Locate the cell with the specified text and output its (X, Y) center coordinate. 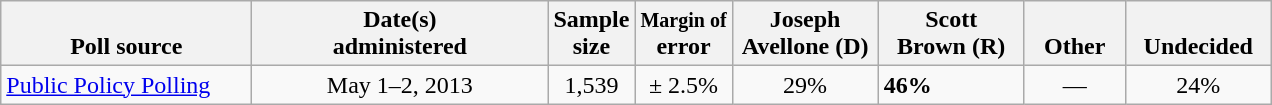
May 1–2, 2013 (400, 85)
JosephAvellone (D) (805, 34)
± 2.5% (684, 85)
Poll source (126, 34)
— (1074, 85)
Samplesize (592, 34)
Undecided (1198, 34)
24% (1198, 85)
1,539 (592, 85)
Public Policy Polling (126, 85)
Margin oferror (684, 34)
Other (1074, 34)
46% (951, 85)
ScottBrown (R) (951, 34)
Date(s)administered (400, 34)
29% (805, 85)
